Capture the cell that displays the provided text and extract its [X, Y] central coordinate. 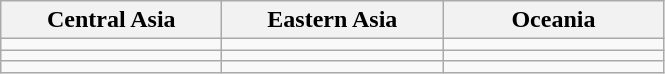
Eastern Asia [332, 20]
Oceania [554, 20]
Central Asia [112, 20]
